Scan for the cell matching the given text and deliver its (x, y) coordinate at center. 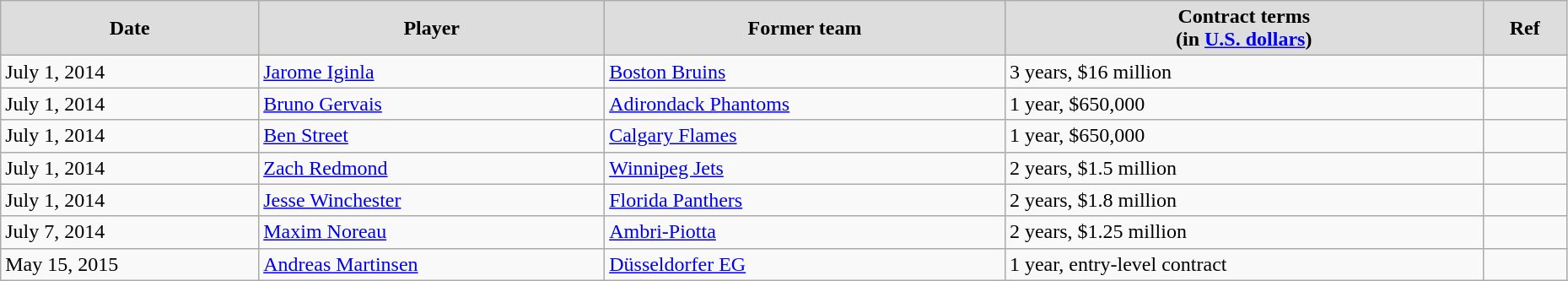
Andreas Martinsen (432, 264)
Düsseldorfer EG (805, 264)
Maxim Noreau (432, 232)
Florida Panthers (805, 200)
Date (130, 29)
Player (432, 29)
2 years, $1.8 million (1243, 200)
May 15, 2015 (130, 264)
Jarome Iginla (432, 72)
Ref (1525, 29)
1 year, entry-level contract (1243, 264)
Boston Bruins (805, 72)
Bruno Gervais (432, 104)
3 years, $16 million (1243, 72)
Ambri-Piotta (805, 232)
Winnipeg Jets (805, 168)
July 7, 2014 (130, 232)
Ben Street (432, 136)
Contract terms(in U.S. dollars) (1243, 29)
Adirondack Phantoms (805, 104)
2 years, $1.5 million (1243, 168)
2 years, $1.25 million (1243, 232)
Former team (805, 29)
Jesse Winchester (432, 200)
Zach Redmond (432, 168)
Calgary Flames (805, 136)
